Provide the (x, y) coordinate of the cell's center where the given text is located.  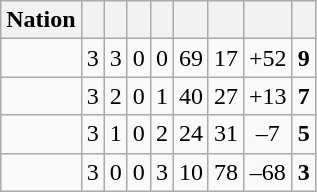
+52 (268, 58)
Nation (41, 20)
5 (304, 134)
40 (190, 96)
69 (190, 58)
31 (226, 134)
10 (190, 172)
–7 (268, 134)
–68 (268, 172)
78 (226, 172)
9 (304, 58)
7 (304, 96)
+13 (268, 96)
24 (190, 134)
17 (226, 58)
27 (226, 96)
